Extract the [x, y] coordinate from the center of the cell holding the provided text.  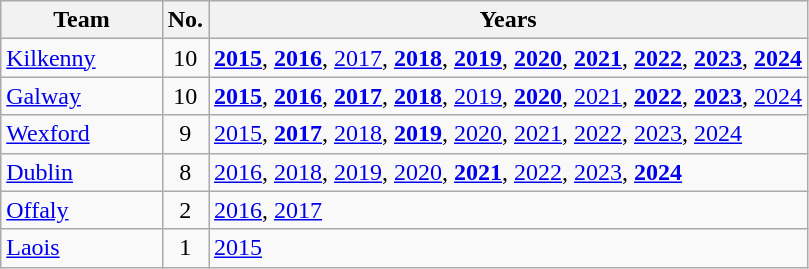
Wexford [82, 134]
No. [185, 20]
8 [185, 172]
2015 [508, 248]
2015, 2017, 2018, 2019, 2020, 2021, 2022, 2023, 2024 [508, 134]
Years [508, 20]
2016, 2018, 2019, 2020, 2021, 2022, 2023, 2024 [508, 172]
9 [185, 134]
1 [185, 248]
2 [185, 210]
Galway [82, 96]
Laois [82, 248]
Dublin [82, 172]
2016, 2017 [508, 210]
Kilkenny [82, 58]
Team [82, 20]
Offaly [82, 210]
